Scan for the cell matching the given text and deliver its (x, y) coordinate at center. 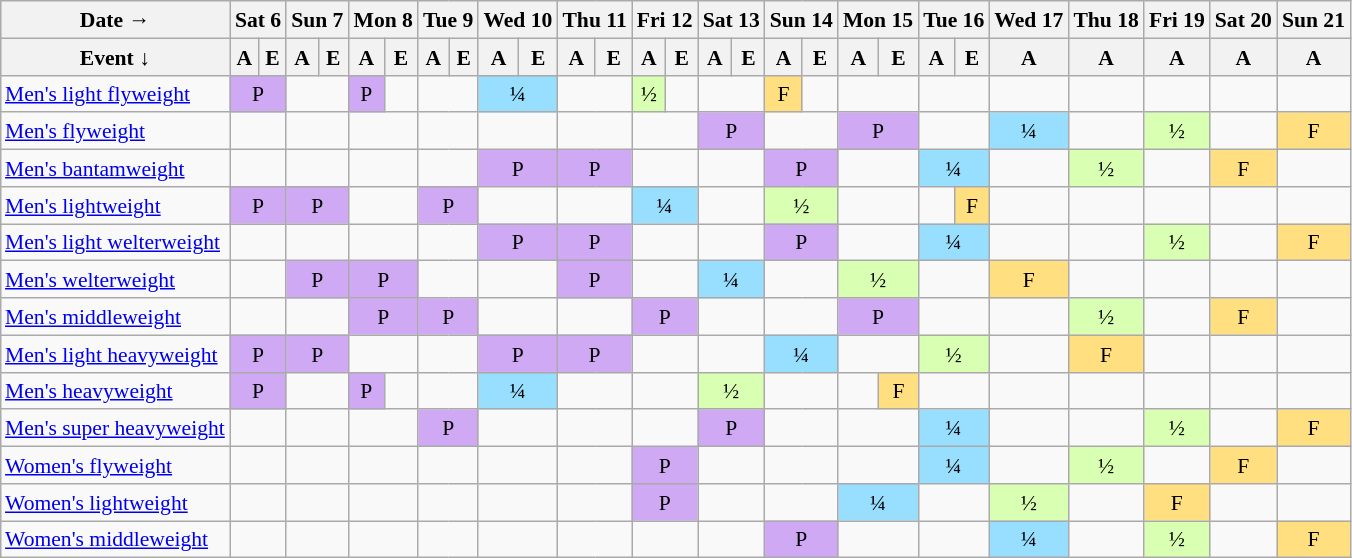
Mon 8 (382, 20)
Women's lightweight (115, 502)
Men's light flyweight (115, 94)
Men's super heavyweight (115, 428)
Men's welterweight (115, 280)
Tue 9 (448, 20)
Women's flyweight (115, 464)
Men's flyweight (115, 130)
Men's light welterweight (115, 242)
Sat 20 (1244, 20)
Thu 18 (1106, 20)
Sun 21 (1314, 20)
Sun 14 (802, 20)
Sat 6 (258, 20)
Sun 7 (317, 20)
Women's middleweight (115, 538)
Men's lightweight (115, 204)
Men's heavyweight (115, 390)
Date → (115, 20)
Wed 10 (518, 20)
Sat 13 (732, 20)
Wed 17 (1028, 20)
Men's light heavyweight (115, 354)
Mon 15 (878, 20)
Men's bantamweight (115, 168)
Thu 11 (594, 20)
Tue 16 (954, 20)
Event ↓ (115, 56)
Men's middleweight (115, 316)
Fri 19 (1177, 20)
Fri 12 (665, 20)
